Capture the cell that displays the provided text and extract its [X, Y] central coordinate. 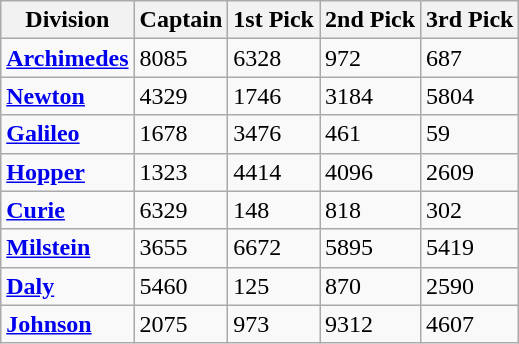
818 [370, 210]
2nd Pick [370, 20]
6329 [181, 210]
Division [68, 20]
5804 [470, 96]
6672 [274, 248]
3655 [181, 248]
4414 [274, 172]
9312 [370, 324]
3476 [274, 134]
2075 [181, 324]
3184 [370, 96]
4607 [470, 324]
Newton [68, 96]
Johnson [68, 324]
Hopper [68, 172]
Daly [68, 286]
125 [274, 286]
1746 [274, 96]
8085 [181, 58]
1678 [181, 134]
4329 [181, 96]
4096 [370, 172]
1323 [181, 172]
Milstein [68, 248]
5419 [470, 248]
870 [370, 286]
Captain [181, 20]
148 [274, 210]
59 [470, 134]
Curie [68, 210]
972 [370, 58]
Archimedes [68, 58]
302 [470, 210]
2609 [470, 172]
2590 [470, 286]
461 [370, 134]
6328 [274, 58]
1st Pick [274, 20]
3rd Pick [470, 20]
973 [274, 324]
687 [470, 58]
Galileo [68, 134]
5460 [181, 286]
5895 [370, 248]
